Pinpoint the cell where the given text exists, returning its [x, y] midpoint coordinate. 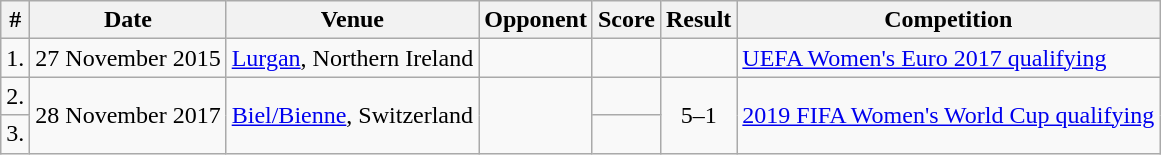
2. [16, 96]
Score [626, 20]
Biel/Bienne, Switzerland [352, 115]
1. [16, 58]
3. [16, 134]
Competition [948, 20]
Venue [352, 20]
# [16, 20]
5–1 [698, 115]
27 November 2015 [128, 58]
28 November 2017 [128, 115]
Date [128, 20]
Opponent [536, 20]
2019 FIFA Women's World Cup qualifying [948, 115]
UEFA Women's Euro 2017 qualifying [948, 58]
Lurgan, Northern Ireland [352, 58]
Result [698, 20]
